Determine the (x, y) coordinate at the center of the cell enclosing the given text.  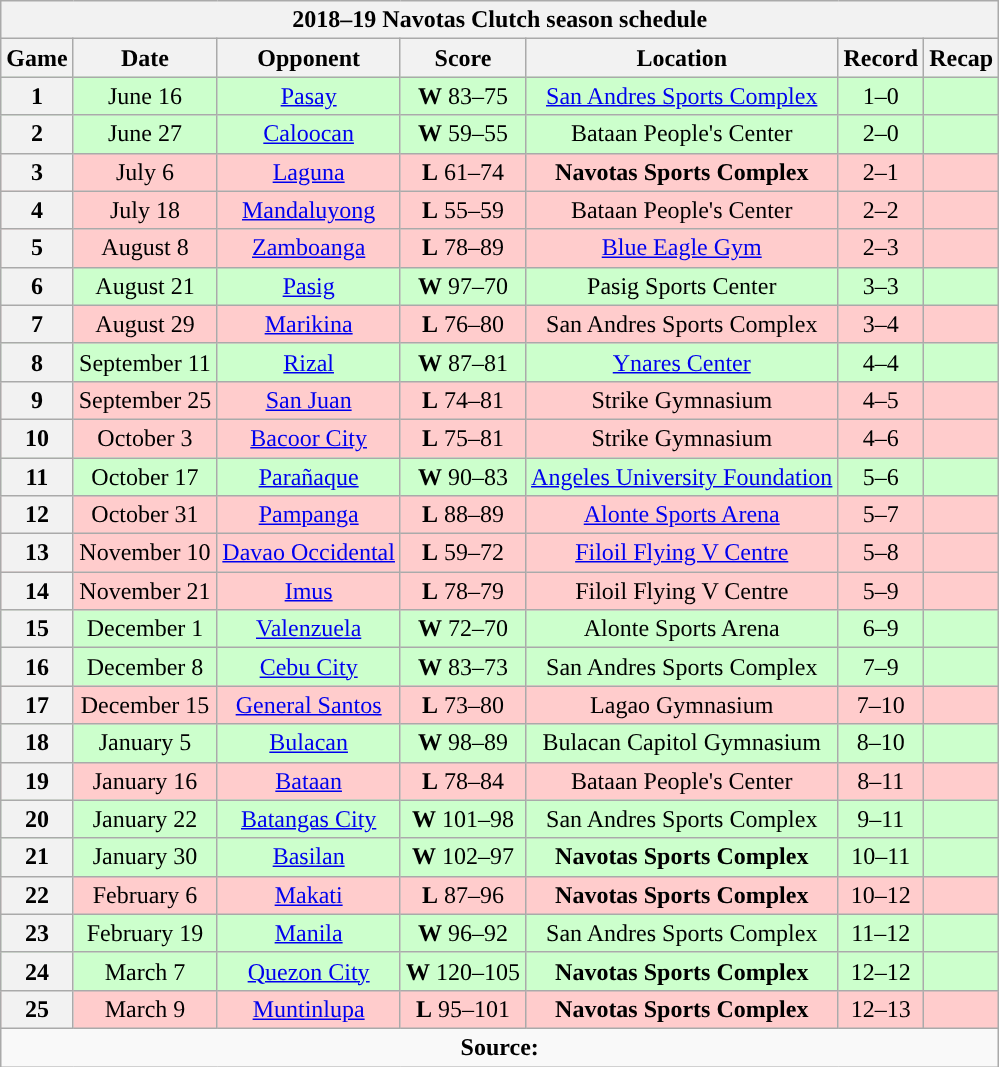
Rizal (309, 362)
L 74–81 (462, 400)
Davao Occidental (309, 553)
W 102–97 (462, 857)
8–11 (881, 781)
13 (37, 553)
5–7 (881, 515)
Mandaluyong (309, 210)
Blue Eagle Gym (682, 248)
Bulacan Capitol Gymnasium (682, 743)
Source: (500, 1047)
Opponent (309, 58)
San Juan (309, 400)
Zamboanga (309, 248)
January 22 (145, 819)
W 87–81 (462, 362)
October 3 (145, 438)
7 (37, 324)
Quezon City (309, 971)
3–4 (881, 324)
L 95–101 (462, 1009)
10–12 (881, 895)
Batangas City (309, 819)
Game (37, 58)
12–12 (881, 971)
W 83–75 (462, 96)
12 (37, 515)
1–0 (881, 96)
6–9 (881, 629)
14 (37, 591)
July 18 (145, 210)
3–3 (881, 286)
23 (37, 933)
22 (37, 895)
Location (682, 58)
5–6 (881, 477)
Lagao Gymnasium (682, 705)
12–13 (881, 1009)
11 (37, 477)
8 (37, 362)
Basilan (309, 857)
December 8 (145, 667)
16 (37, 667)
W 98–89 (462, 743)
March 7 (145, 971)
L 87–96 (462, 895)
W 90–83 (462, 477)
W 72–70 (462, 629)
L 78–79 (462, 591)
17 (37, 705)
6 (37, 286)
L 59–72 (462, 553)
7–10 (881, 705)
2018–19 Navotas Clutch season schedule (500, 20)
Manila (309, 933)
24 (37, 971)
Valenzuela (309, 629)
15 (37, 629)
L 78–89 (462, 248)
W 96–92 (462, 933)
W 120–105 (462, 971)
Muntinlupa (309, 1009)
9 (37, 400)
February 6 (145, 895)
Makati (309, 895)
November 21 (145, 591)
June 27 (145, 134)
January 16 (145, 781)
10–11 (881, 857)
8–10 (881, 743)
Recap (962, 58)
February 19 (145, 933)
August 29 (145, 324)
20 (37, 819)
3 (37, 172)
Pampanga (309, 515)
19 (37, 781)
2–0 (881, 134)
November 10 (145, 553)
W 97–70 (462, 286)
2–2 (881, 210)
W 59–55 (462, 134)
October 31 (145, 515)
11–12 (881, 933)
August 8 (145, 248)
4–4 (881, 362)
L 75–81 (462, 438)
L 55–59 (462, 210)
9–11 (881, 819)
2 (37, 134)
21 (37, 857)
Imus (309, 591)
General Santos (309, 705)
5 (37, 248)
Angeles University Foundation (682, 477)
Laguna (309, 172)
Pasig (309, 286)
Date (145, 58)
5–9 (881, 591)
March 9 (145, 1009)
January 30 (145, 857)
Parañaque (309, 477)
September 25 (145, 400)
2–3 (881, 248)
L 88–89 (462, 515)
W 101–98 (462, 819)
4 (37, 210)
Pasay (309, 96)
July 6 (145, 172)
2–1 (881, 172)
Marikina (309, 324)
Bulacan (309, 743)
Bacoor City (309, 438)
L 76–80 (462, 324)
10 (37, 438)
Ynares Center (682, 362)
1 (37, 96)
September 11 (145, 362)
December 15 (145, 705)
18 (37, 743)
5–8 (881, 553)
4–6 (881, 438)
August 21 (145, 286)
L 78–84 (462, 781)
25 (37, 1009)
January 5 (145, 743)
December 1 (145, 629)
Caloocan (309, 134)
June 16 (145, 96)
Score (462, 58)
October 17 (145, 477)
L 61–74 (462, 172)
W 83–73 (462, 667)
4–5 (881, 400)
Bataan (309, 781)
Pasig Sports Center (682, 286)
Cebu City (309, 667)
L 73–80 (462, 705)
Record (881, 58)
7–9 (881, 667)
